Scan for the cell matching the given text and deliver its [x, y] coordinate at center. 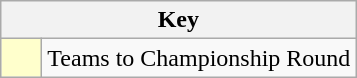
Key [178, 20]
Teams to Championship Round [199, 58]
